Identify which cell holds the provided text, then report its [x, y] central coordinate. 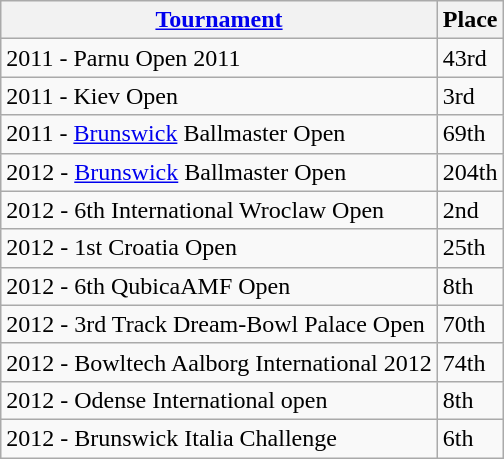
2012 - 6th QubicaAMF Open [220, 286]
2012 - Brunswick Italia Challenge [220, 438]
6th [470, 438]
70th [470, 324]
2011 - Brunswick Ballmaster Open [220, 134]
Tournament [220, 20]
43rd [470, 58]
25th [470, 248]
2012 - 1st Croatia Open [220, 248]
69th [470, 134]
2012 - Bowltech Aalborg International 2012 [220, 362]
Place [470, 20]
2011 - Kiev Open [220, 96]
204th [470, 172]
2011 - Parnu Open 2011 [220, 58]
2012 - Odense International open [220, 400]
2012 - 6th International Wroclaw Open [220, 210]
2012 - Brunswick Ballmaster Open [220, 172]
3rd [470, 96]
2nd [470, 210]
74th [470, 362]
2012 - 3rd Track Dream-Bowl Palace Open [220, 324]
